Pinpoint the cell where the given text exists, returning its [x, y] midpoint coordinate. 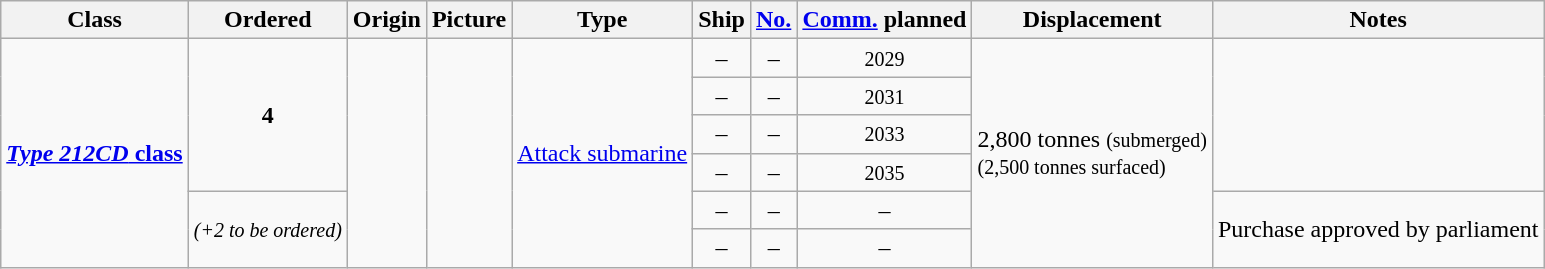
4 [268, 115]
Attack submarine [602, 153]
Type 212CD class [94, 153]
Notes [1378, 20]
Purchase approved by parliament [1378, 229]
Class [94, 20]
Picture [468, 20]
2031 [884, 96]
No. [773, 20]
2035 [884, 172]
Ship [722, 20]
2,800 tonnes (submerged)(2,500 tonnes surfaced) [1092, 153]
Comm. planned [884, 20]
Ordered [268, 20]
2029 [884, 58]
2033 [884, 134]
(+2 to be ordered) [268, 229]
Type [602, 20]
Origin [386, 20]
Displacement [1092, 20]
